Identify which cell holds the provided text, then report its [X, Y] central coordinate. 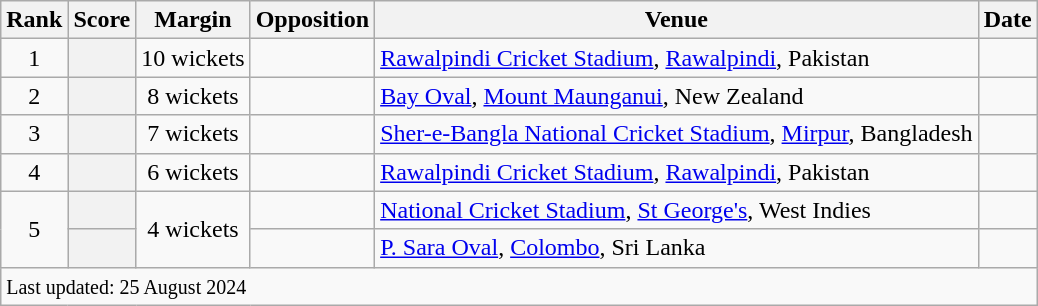
National Cricket Stadium, St George's, West Indies [676, 210]
P. Sara Oval, Colombo, Sri Lanka [676, 248]
Venue [676, 20]
Rank [34, 20]
Bay Oval, Mount Maunganui, New Zealand [676, 96]
Last updated: 25 August 2024 [519, 286]
8 wickets [193, 96]
Opposition [312, 20]
7 wickets [193, 134]
4 [34, 172]
1 [34, 58]
Sher-e-Bangla National Cricket Stadium, Mirpur, Bangladesh [676, 134]
6 wickets [193, 172]
4 wickets [193, 229]
Date [1008, 20]
Score [102, 20]
10 wickets [193, 58]
3 [34, 134]
2 [34, 96]
Margin [193, 20]
5 [34, 229]
